Locate the cell with the specified text and output its (X, Y) center coordinate. 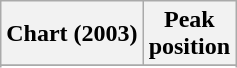
Peakposition (189, 34)
Chart (2003) (72, 34)
